Provide the [x, y] coordinate of the cell's center where the given text is located.  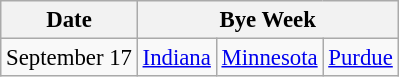
Bye Week [268, 20]
Minnesota [270, 58]
Purdue [360, 58]
Indiana [176, 58]
September 17 [69, 58]
Date [69, 20]
